Detect which cell encompasses the target text, then output its [X, Y] center coordinate. 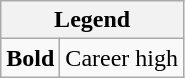
Career high [122, 58]
Bold [30, 58]
Legend [92, 20]
